Provide the (X, Y) coordinate of the cell's center where the given text is located.  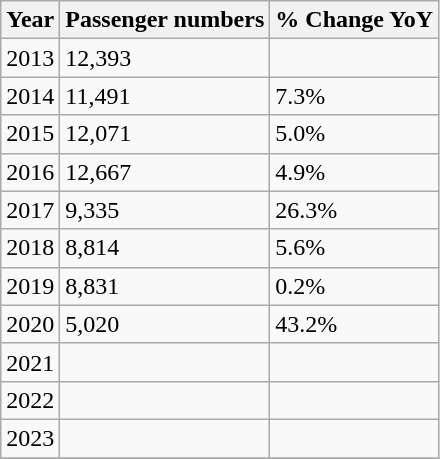
2021 (30, 362)
5.0% (354, 134)
5.6% (354, 248)
43.2% (354, 324)
2023 (30, 438)
12,071 (165, 134)
2018 (30, 248)
2013 (30, 58)
12,667 (165, 172)
2015 (30, 134)
8,831 (165, 286)
12,393 (165, 58)
2020 (30, 324)
% Change YoY (354, 20)
Passenger numbers (165, 20)
2016 (30, 172)
2017 (30, 210)
11,491 (165, 96)
2019 (30, 286)
Year (30, 20)
2022 (30, 400)
0.2% (354, 286)
2014 (30, 96)
7.3% (354, 96)
8,814 (165, 248)
26.3% (354, 210)
4.9% (354, 172)
9,335 (165, 210)
5,020 (165, 324)
